Extract the (X, Y) coordinate from the center of the cell holding the provided text.  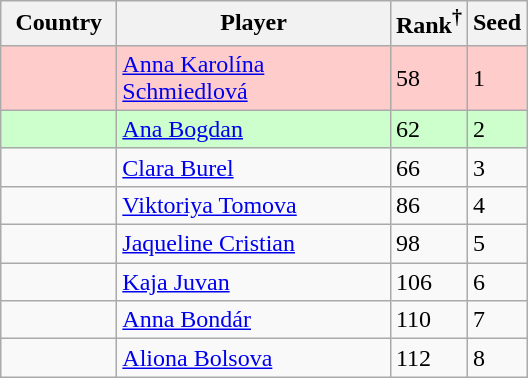
2 (496, 129)
112 (428, 358)
98 (428, 244)
58 (428, 78)
Anna Karolína Schmiedlová (254, 78)
Jaqueline Cristian (254, 244)
Kaja Juvan (254, 282)
Rank† (428, 24)
8 (496, 358)
Player (254, 24)
86 (428, 205)
4 (496, 205)
Clara Burel (254, 167)
5 (496, 244)
6 (496, 282)
3 (496, 167)
Anna Bondár (254, 320)
Ana Bogdan (254, 129)
1 (496, 78)
110 (428, 320)
66 (428, 167)
106 (428, 282)
7 (496, 320)
Country (59, 24)
62 (428, 129)
Viktoriya Tomova (254, 205)
Seed (496, 24)
Aliona Bolsova (254, 358)
